Detect which cell encompasses the target text, then output its (x, y) center coordinate. 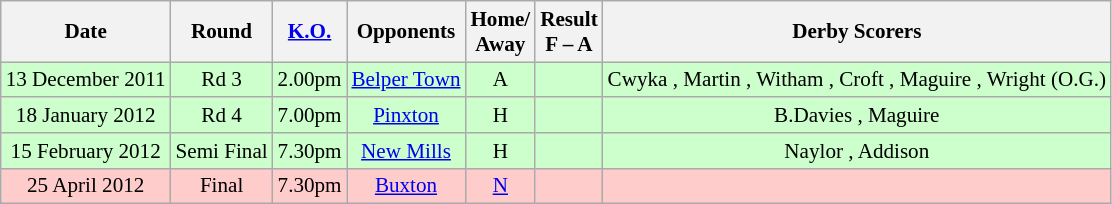
18 January 2012 (86, 114)
13 December 2011 (86, 80)
15 February 2012 (86, 150)
Derby Scorers (857, 32)
Rd 3 (222, 80)
Round (222, 32)
2.00pm (310, 80)
ResultF – A (568, 32)
Belper Town (406, 80)
Naylor , Addison (857, 150)
7.00pm (310, 114)
Pinxton (406, 114)
Rd 4 (222, 114)
K.O. (310, 32)
N (500, 186)
Opponents (406, 32)
B.Davies , Maguire (857, 114)
Date (86, 32)
Final (222, 186)
Semi Final (222, 150)
25 April 2012 (86, 186)
A (500, 80)
Cwyka , Martin , Witham , Croft , Maguire , Wright (O.G.) (857, 80)
Home/Away (500, 32)
Buxton (406, 186)
New Mills (406, 150)
